Return the (x, y) coordinate for the center point of the cell that contains the specified text.  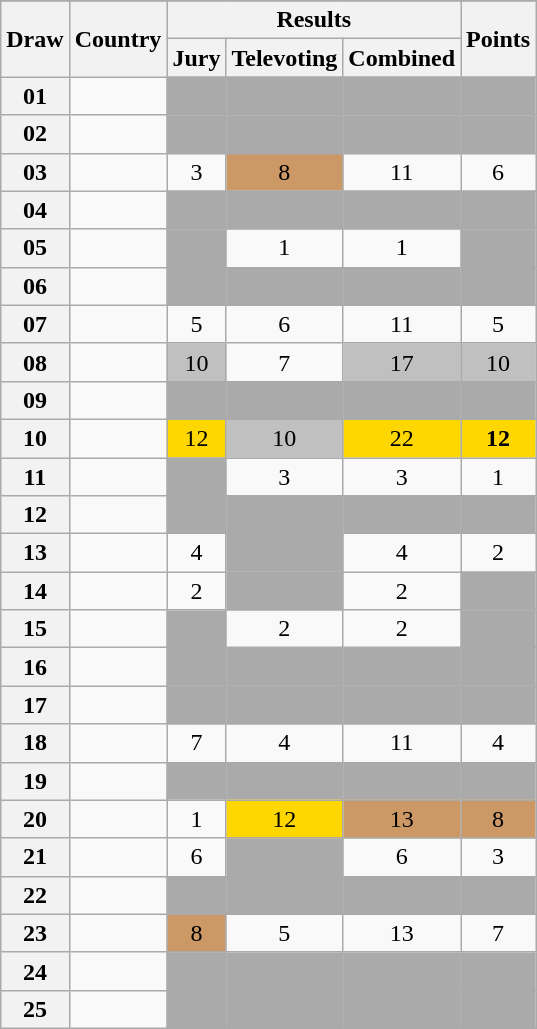
24 (35, 971)
Jury (196, 58)
18 (35, 743)
05 (35, 248)
14 (35, 591)
02 (35, 134)
Points (498, 39)
15 (35, 629)
09 (35, 400)
06 (35, 286)
Results (314, 20)
04 (35, 210)
Country (118, 39)
01 (35, 96)
07 (35, 324)
25 (35, 1009)
21 (35, 857)
08 (35, 362)
23 (35, 933)
Combined (402, 58)
Draw (35, 39)
19 (35, 781)
16 (35, 667)
03 (35, 172)
Televoting (284, 58)
20 (35, 819)
